Output the (X, Y) coordinate of the center of the cell containing the given text.  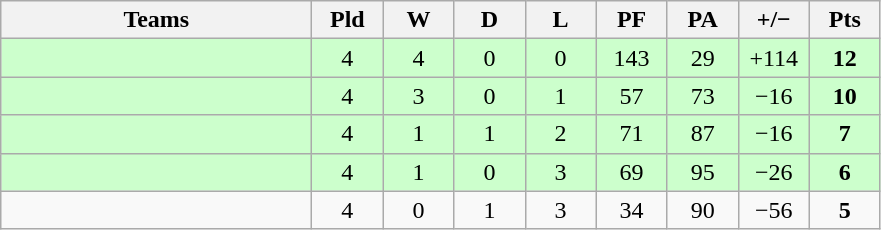
Pld (348, 20)
5 (844, 210)
2 (560, 134)
PF (632, 20)
Pts (844, 20)
−26 (774, 172)
71 (632, 134)
87 (702, 134)
7 (844, 134)
57 (632, 96)
34 (632, 210)
−56 (774, 210)
73 (702, 96)
L (560, 20)
95 (702, 172)
90 (702, 210)
6 (844, 172)
69 (632, 172)
PA (702, 20)
143 (632, 58)
Teams (156, 20)
+114 (774, 58)
12 (844, 58)
W (418, 20)
+/− (774, 20)
D (490, 20)
10 (844, 96)
29 (702, 58)
